Detect which cell encompasses the target text, then output its [x, y] center coordinate. 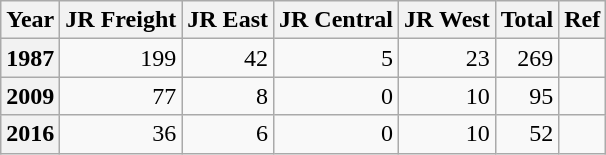
42 [228, 58]
JR West [448, 20]
Ref [582, 20]
2009 [30, 96]
2016 [30, 134]
199 [121, 58]
269 [527, 58]
6 [228, 134]
52 [527, 134]
1987 [30, 58]
5 [336, 58]
Year [30, 20]
JR East [228, 20]
Total [527, 20]
8 [228, 96]
JR Central [336, 20]
JR Freight [121, 20]
36 [121, 134]
77 [121, 96]
23 [448, 58]
95 [527, 96]
